Detect which cell encompasses the target text, then output its [X, Y] center coordinate. 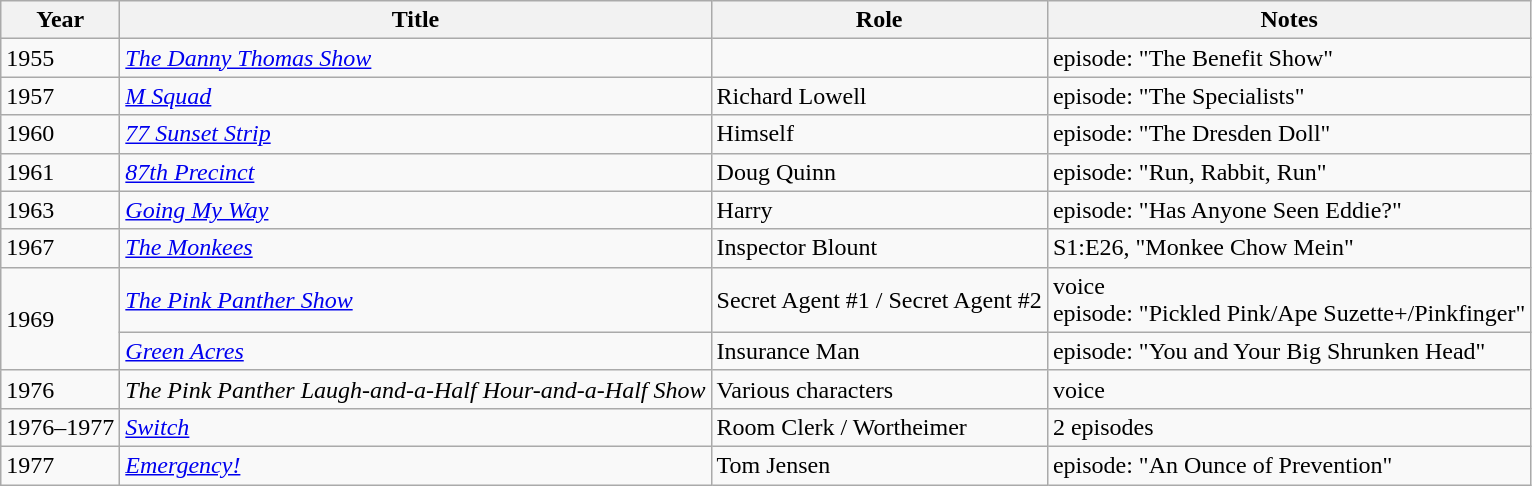
1961 [60, 172]
The Danny Thomas Show [416, 58]
Title [416, 20]
Emergency! [416, 465]
episode: "An Ounce of Prevention" [1288, 465]
Secret Agent #1 / Secret Agent #2 [879, 300]
1963 [60, 210]
Doug Quinn [879, 172]
Going My Way [416, 210]
Green Acres [416, 351]
The Pink Panther Laugh-and-a-Half Hour-and-a-Half Show [416, 389]
Richard Lowell [879, 96]
Room Clerk / Wortheimer [879, 427]
Harry [879, 210]
1957 [60, 96]
voice [1288, 389]
episode: "You and Your Big Shrunken Head" [1288, 351]
77 Sunset Strip [416, 134]
The Monkees [416, 248]
1969 [60, 318]
1960 [60, 134]
2 episodes [1288, 427]
1955 [60, 58]
Himself [879, 134]
episode: "Run, Rabbit, Run" [1288, 172]
1976 [60, 389]
Notes [1288, 20]
1967 [60, 248]
The Pink Panther Show [416, 300]
Insurance Man [879, 351]
M Squad [416, 96]
episode: "The Dresden Doll" [1288, 134]
S1:E26, "Monkee Chow Mein" [1288, 248]
1976–1977 [60, 427]
voiceepisode: "Pickled Pink/Ape Suzette+/Pinkfinger" [1288, 300]
episode: "The Specialists" [1288, 96]
episode: "The Benefit Show" [1288, 58]
87th Precinct [416, 172]
episode: "Has Anyone Seen Eddie?" [1288, 210]
Role [879, 20]
Switch [416, 427]
1977 [60, 465]
Tom Jensen [879, 465]
Various characters [879, 389]
Inspector Blount [879, 248]
Year [60, 20]
